Output the (x, y) coordinate of the center of the cell containing the given text.  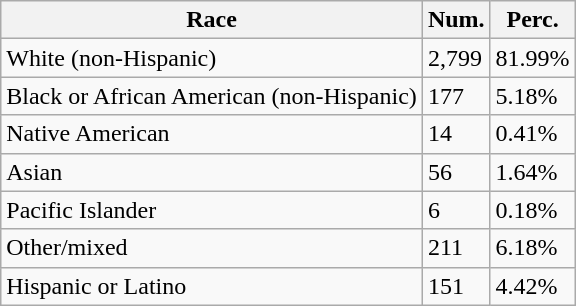
Num. (456, 20)
Black or African American (non-Hispanic) (212, 96)
Perc. (532, 20)
14 (456, 134)
Other/mixed (212, 248)
151 (456, 286)
Pacific Islander (212, 210)
4.42% (532, 286)
2,799 (456, 58)
Hispanic or Latino (212, 286)
6.18% (532, 248)
Race (212, 20)
81.99% (532, 58)
1.64% (532, 172)
5.18% (532, 96)
56 (456, 172)
Native American (212, 134)
211 (456, 248)
0.18% (532, 210)
White (non-Hispanic) (212, 58)
6 (456, 210)
Asian (212, 172)
0.41% (532, 134)
177 (456, 96)
